Locate the cell with the specified text and output its [X, Y] center coordinate. 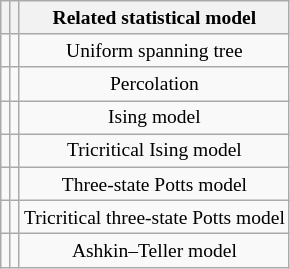
Percolation [154, 84]
Ising model [154, 118]
Tricritical Ising model [154, 150]
Uniform spanning tree [154, 50]
Tricritical three-state Potts model [154, 216]
Three-state Potts model [154, 184]
Ashkin–Teller model [154, 250]
Related statistical model [154, 18]
